Return the [x, y] coordinate for the center point of the cell that contains the specified text.  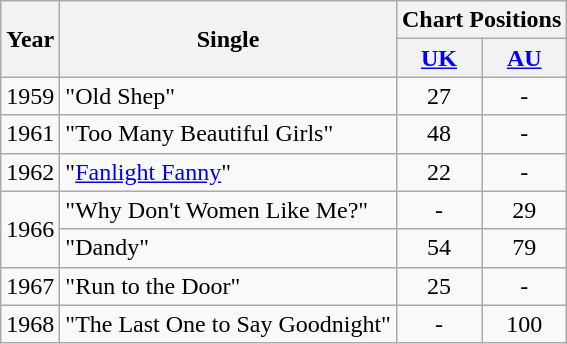
"Dandy" [228, 248]
"Old Shep" [228, 96]
"Run to the Door" [228, 286]
54 [438, 248]
1968 [30, 324]
48 [438, 134]
27 [438, 96]
22 [438, 172]
Chart Positions [481, 20]
1961 [30, 134]
1959 [30, 96]
UK [438, 58]
1962 [30, 172]
Single [228, 39]
Year [30, 39]
79 [524, 248]
29 [524, 210]
1967 [30, 286]
AU [524, 58]
"Why Don't Women Like Me?" [228, 210]
"Too Many Beautiful Girls" [228, 134]
100 [524, 324]
"The Last One to Say Goodnight" [228, 324]
"Fanlight Fanny" [228, 172]
25 [438, 286]
1966 [30, 229]
